Determine the [X, Y] coordinate at the center of the cell enclosing the given text.  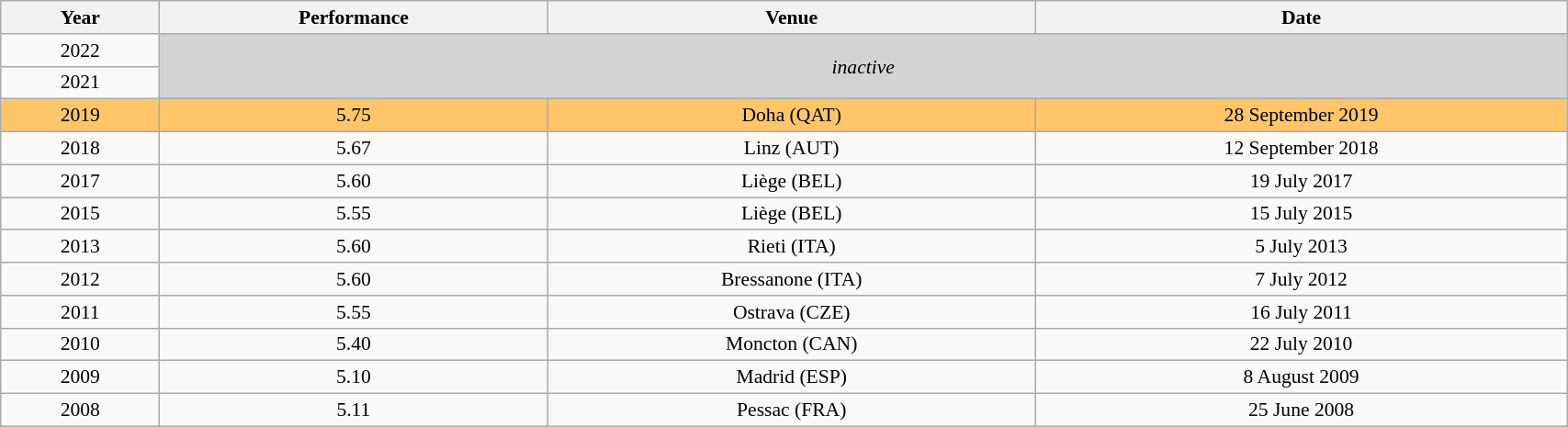
Moncton (CAN) [792, 344]
8 August 2009 [1301, 377]
2009 [81, 377]
Pessac (FRA) [792, 410]
2021 [81, 83]
2011 [81, 312]
2015 [81, 214]
15 July 2015 [1301, 214]
5.10 [354, 377]
7 July 2012 [1301, 279]
Doha (QAT) [792, 116]
28 September 2019 [1301, 116]
5.11 [354, 410]
22 July 2010 [1301, 344]
16 July 2011 [1301, 312]
2018 [81, 149]
Linz (AUT) [792, 149]
Madrid (ESP) [792, 377]
5.75 [354, 116]
5.40 [354, 344]
Performance [354, 17]
Ostrava (CZE) [792, 312]
2022 [81, 51]
inactive [863, 66]
Year [81, 17]
2010 [81, 344]
5.67 [354, 149]
Rieti (ITA) [792, 247]
5 July 2013 [1301, 247]
19 July 2017 [1301, 181]
2017 [81, 181]
Bressanone (ITA) [792, 279]
Date [1301, 17]
2013 [81, 247]
2008 [81, 410]
Venue [792, 17]
2019 [81, 116]
12 September 2018 [1301, 149]
2012 [81, 279]
25 June 2008 [1301, 410]
